Capture the cell that displays the provided text and extract its (x, y) central coordinate. 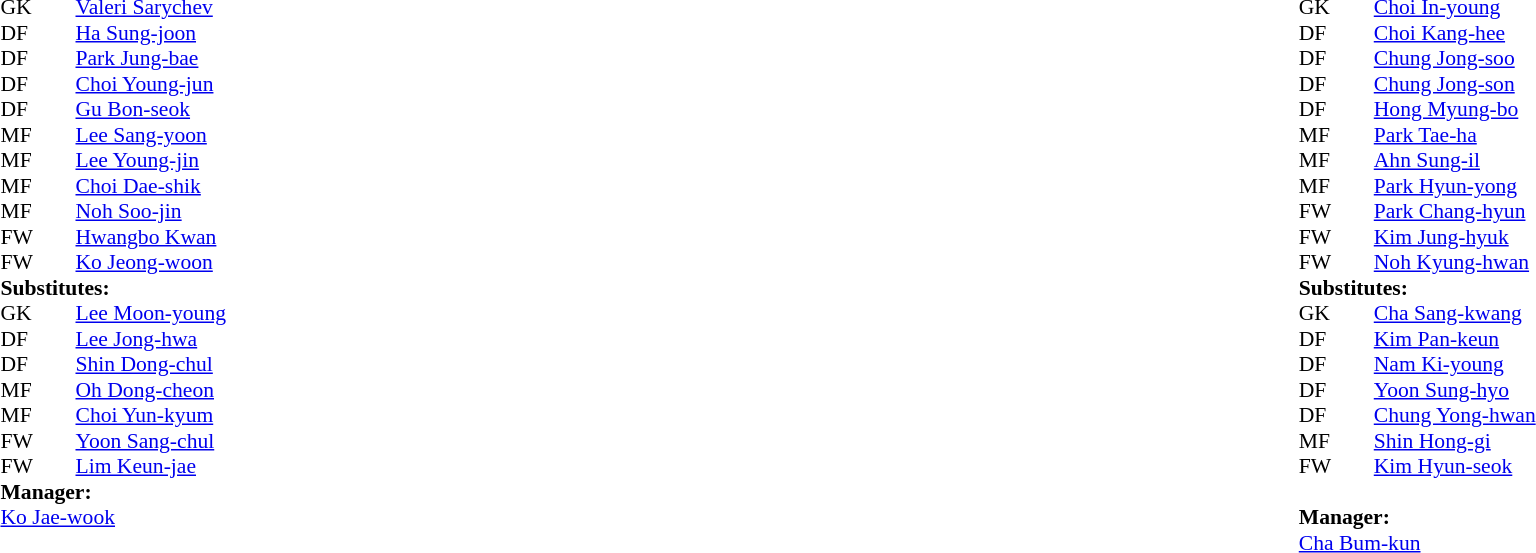
Oh Dong-cheon (151, 390)
Cha Sang-kwang (1455, 313)
Ko Jae-wook (112, 517)
Park Chang-hyun (1455, 211)
Noh Soo-jin (151, 211)
Park Jung-bae (151, 59)
Lim Keun-jae (151, 467)
Shin Dong-chul (151, 365)
Choi Yun-kyum (151, 415)
Shin Hong-gi (1455, 441)
Yoon Sang-chul (151, 441)
Chung Jong-son (1455, 84)
Nam Ki-young (1455, 365)
Kim Pan-keun (1455, 339)
Choi Kang-hee (1455, 33)
Hong Myung-bo (1455, 109)
Noh Kyung-hwan (1455, 263)
Lee Jong-hwa (151, 339)
Kim Jung-hyuk (1455, 237)
Ha Sung-joon (151, 33)
Chung Jong-soo (1455, 59)
Park Hyun-yong (1455, 186)
Gu Bon-seok (151, 109)
Choi Dae-shik (151, 186)
Lee Sang-yoon (151, 135)
Choi Young-jun (151, 84)
Yoon Sung-hyo (1455, 390)
Lee Young-jin (151, 161)
Lee Moon-young (151, 313)
Ahn Sung-il (1455, 161)
Chung Yong-hwan (1455, 415)
Ko Jeong-woon (151, 263)
Hwangbo Kwan (151, 237)
Kim Hyun-seok (1455, 467)
Park Tae-ha (1455, 135)
